For the text-containing cell, return its midpoint in (x, y) coordinate format. 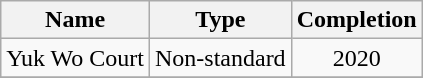
Yuk Wo Court (76, 58)
2020 (356, 58)
Completion (356, 20)
Name (76, 20)
Non-standard (220, 58)
Type (220, 20)
